For the text-containing cell, return its midpoint in [x, y] coordinate format. 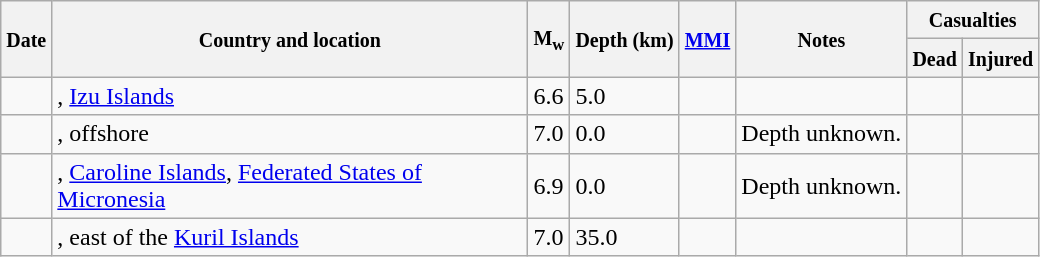
Injured [1000, 58]
, Izu Islands [290, 96]
35.0 [624, 237]
MMI [708, 39]
5.0 [624, 96]
, east of the Kuril Islands [290, 237]
6.9 [549, 186]
Casualties [973, 20]
Dead [935, 58]
Mw [549, 39]
Country and location [290, 39]
Notes [822, 39]
, Caroline Islands, Federated States of Micronesia [290, 186]
Date [26, 39]
6.6 [549, 96]
, offshore [290, 134]
Depth (km) [624, 39]
